From the cell containing the given text, extract its center point as [X, Y] coordinate. 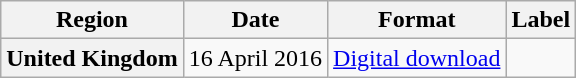
16 April 2016 [255, 58]
Date [255, 20]
Format [417, 20]
United Kingdom [92, 58]
Region [92, 20]
Label [541, 20]
Digital download [417, 58]
